Extract the (X, Y) coordinate from the center of the cell holding the provided text.  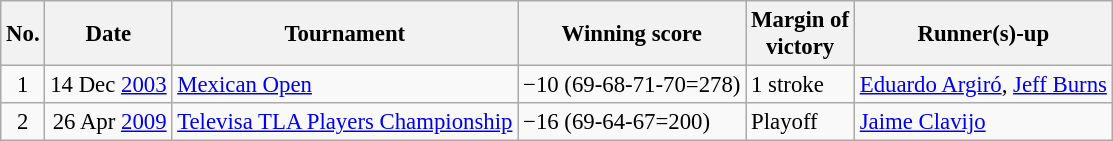
Tournament (345, 34)
14 Dec 2003 (108, 85)
−16 (69-64-67=200) (632, 122)
Winning score (632, 34)
No. (23, 34)
−10 (69-68-71-70=278) (632, 85)
Mexican Open (345, 85)
Date (108, 34)
26 Apr 2009 (108, 122)
1 stroke (800, 85)
Eduardo Argiró, Jeff Burns (983, 85)
2 (23, 122)
Playoff (800, 122)
Margin ofvictory (800, 34)
1 (23, 85)
Jaime Clavijo (983, 122)
Runner(s)-up (983, 34)
Televisa TLA Players Championship (345, 122)
